Locate the cell with the specified text and output its [x, y] center coordinate. 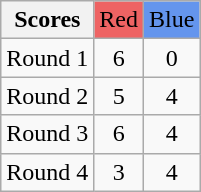
Round 3 [48, 134]
Round 2 [48, 96]
Red [119, 20]
0 [172, 58]
Round 1 [48, 58]
3 [119, 172]
5 [119, 96]
Scores [48, 20]
Round 4 [48, 172]
Blue [172, 20]
